Scan for the cell matching the given text and deliver its [X, Y] coordinate at center. 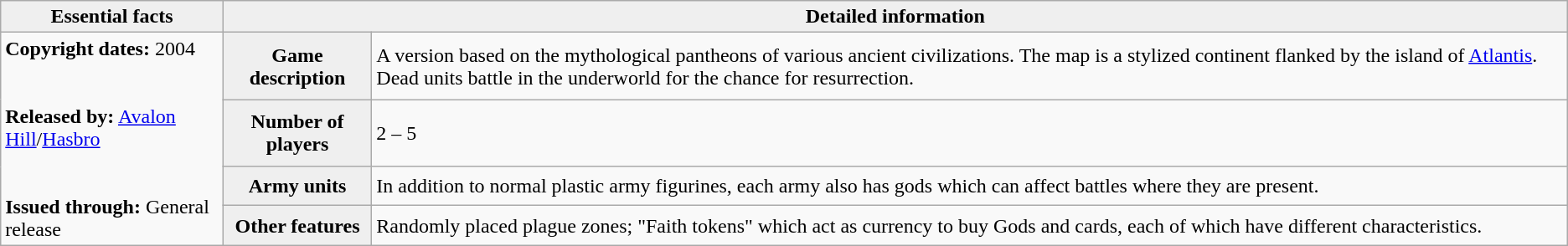
Army units [297, 186]
Game description [297, 66]
Copyright dates: 2004 Released by: Avalon Hill/Hasbro Issued through: General release [112, 139]
Number of players [297, 133]
Essential facts [112, 17]
In addition to normal plastic army figurines, each army also has gods which can affect battles where they are present. [970, 186]
Randomly placed plague zones; "Faith tokens" which act as currency to buy Gods and cards, each of which have different characteristics. [970, 226]
2 – 5 [970, 133]
Other features [297, 226]
Detailed information [895, 17]
